Scan for the cell matching the given text and deliver its [X, Y] coordinate at center. 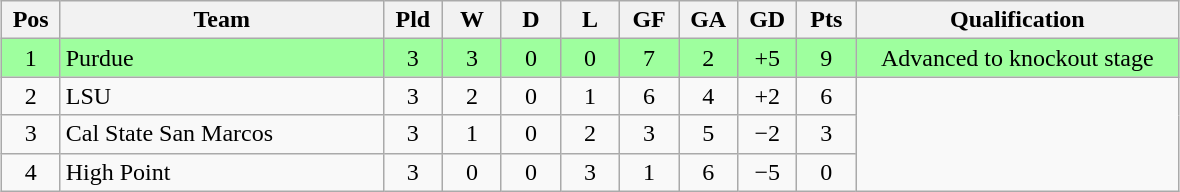
Team [222, 20]
Pld [412, 20]
LSU [222, 96]
Cal State San Marcos [222, 134]
9 [826, 58]
GF [650, 20]
Purdue [222, 58]
L [590, 20]
GA [708, 20]
+2 [768, 96]
−5 [768, 172]
Advanced to knockout stage [1018, 58]
Pos [30, 20]
Pts [826, 20]
5 [708, 134]
−2 [768, 134]
GD [768, 20]
D [530, 20]
7 [650, 58]
W [472, 20]
High Point [222, 172]
+5 [768, 58]
Qualification [1018, 20]
